From the cell containing the given text, extract its center point as [x, y] coordinate. 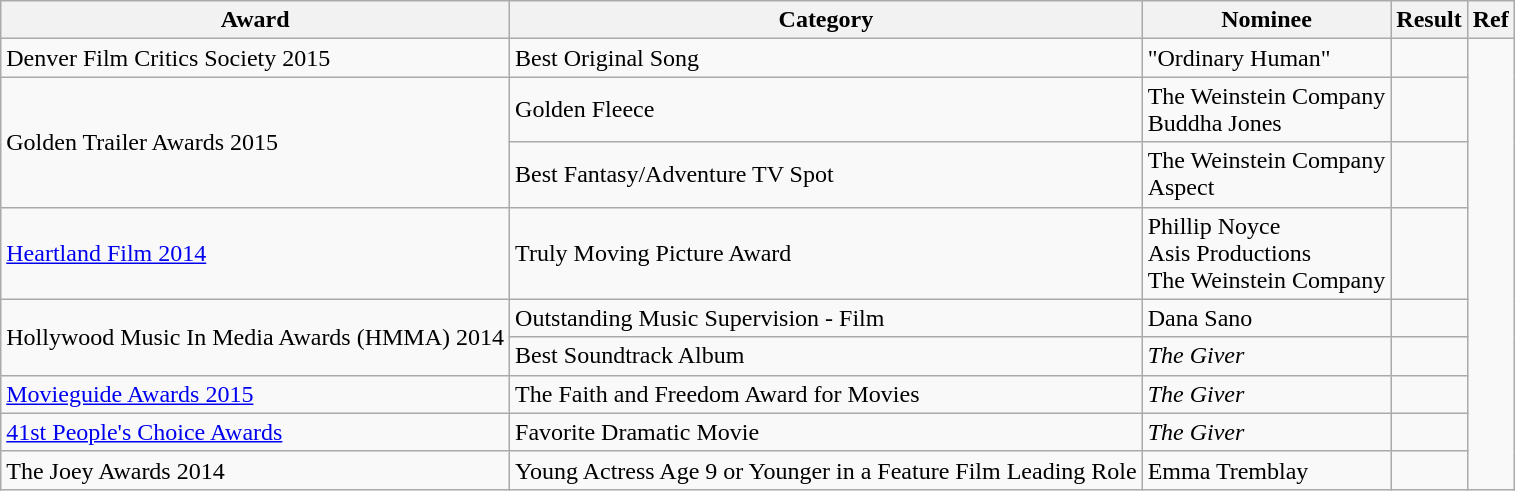
Movieguide Awards 2015 [256, 394]
The Joey Awards 2014 [256, 470]
Award [256, 20]
Heartland Film 2014 [256, 253]
Truly Moving Picture Award [826, 253]
Category [826, 20]
Result [1429, 20]
Outstanding Music Supervision - Film [826, 318]
The Weinstein CompanyBuddha Jones [1266, 110]
The Faith and Freedom Award for Movies [826, 394]
Best Fantasy/Adventure TV Spot [826, 174]
Golden Fleece [826, 110]
Best Original Song [826, 58]
Ref [1490, 20]
Favorite Dramatic Movie [826, 432]
Young Actress Age 9 or Younger in a Feature Film Leading Role [826, 470]
Nominee [1266, 20]
Hollywood Music In Media Awards (HMMA) 2014 [256, 337]
41st People's Choice Awards [256, 432]
Denver Film Critics Society 2015 [256, 58]
Best Soundtrack Album [826, 356]
"Ordinary Human" [1266, 58]
Dana Sano [1266, 318]
Golden Trailer Awards 2015 [256, 142]
The Weinstein CompanyAspect [1266, 174]
Phillip NoyceAsis ProductionsThe Weinstein Company [1266, 253]
Emma Tremblay [1266, 470]
